Detect which cell encompasses the target text, then output its [X, Y] center coordinate. 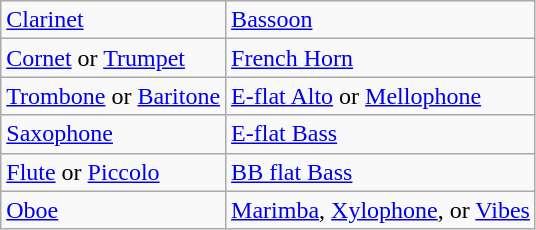
BB flat Bass [381, 172]
Saxophone [114, 134]
Trombone or Baritone [114, 96]
Flute or Piccolo [114, 172]
Bassoon [381, 20]
French Horn [381, 58]
Cornet or Trumpet [114, 58]
Marimba, Xylophone, or Vibes [381, 210]
E-flat Bass [381, 134]
Oboe [114, 210]
Clarinet [114, 20]
E-flat Alto or Mellophone [381, 96]
